Search for the cell housing the specified text and yield its (x, y) center coordinate. 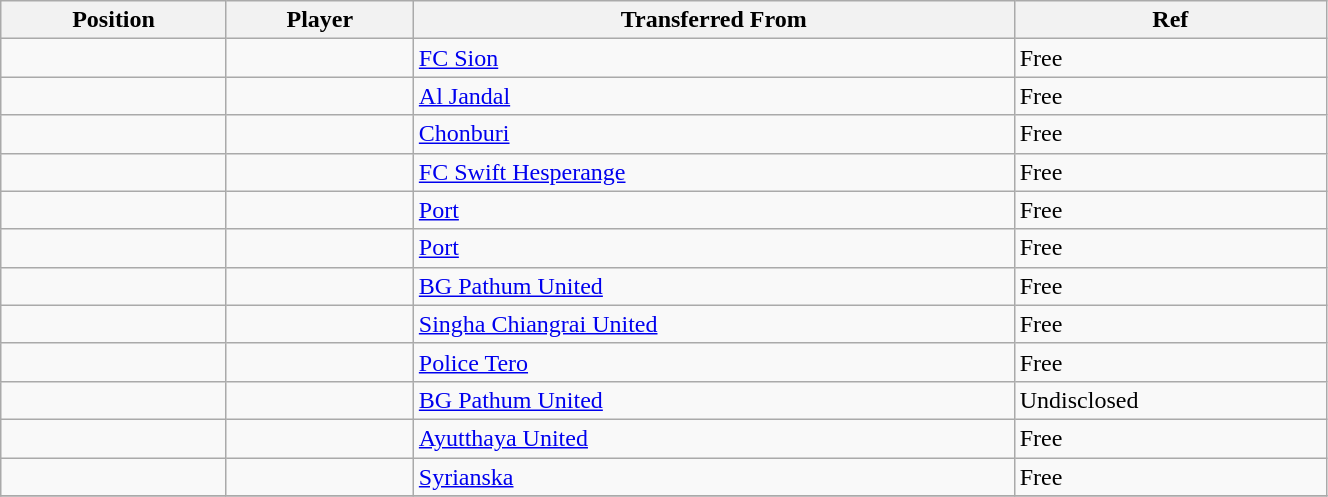
Player (320, 20)
Chonburi (714, 134)
Ayutthaya United (714, 438)
FC Sion (714, 58)
Police Tero (714, 362)
Syrianska (714, 477)
Singha Chiangrai United (714, 324)
Transferred From (714, 20)
Al Jandal (714, 96)
Position (114, 20)
Undisclosed (1170, 400)
Ref (1170, 20)
FC Swift Hesperange (714, 172)
